From the cell containing the given text, extract its center point as [X, Y] coordinate. 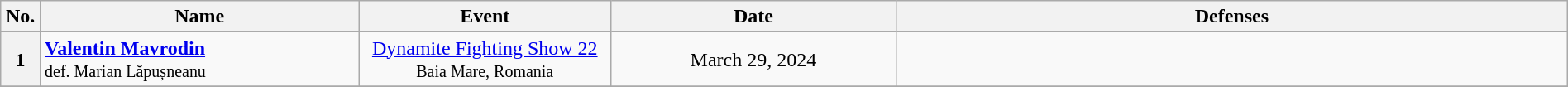
Valentin Mavrodindef. Marian Lăpușneanu [199, 60]
1 [21, 60]
No. [21, 17]
Date [753, 17]
Dynamite Fighting Show 22 Baia Mare, Romania [485, 60]
Name [199, 17]
March 29, 2024 [753, 60]
Defenses [1231, 17]
Event [485, 17]
